Determine the [x, y] coordinate at the center of the cell enclosing the given text.  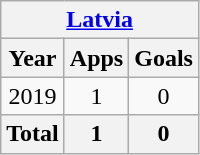
Apps [96, 58]
Total [33, 134]
Goals [164, 58]
2019 [33, 96]
Year [33, 58]
Latvia [100, 20]
